For the text-containing cell, return its midpoint in (X, Y) coordinate format. 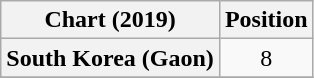
8 (266, 58)
Position (266, 20)
South Korea (Gaon) (110, 58)
Chart (2019) (110, 20)
